Search for the cell housing the specified text and yield its [X, Y] center coordinate. 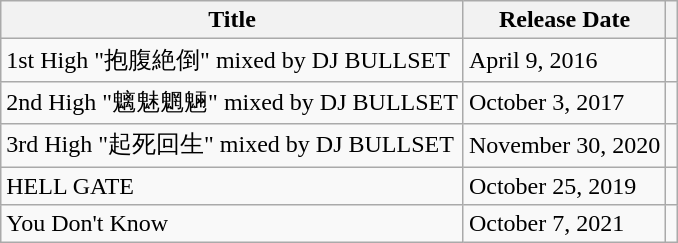
Title [232, 20]
October 25, 2019 [564, 185]
2nd High "魑魅魍魎" mixed by DJ BULLSET [232, 102]
October 3, 2017 [564, 102]
HELL GATE [232, 185]
November 30, 2020 [564, 146]
1st High "抱腹絶倒" mixed by DJ BULLSET [232, 60]
April 9, 2016 [564, 60]
3rd High "起死回生" mixed by DJ BULLSET [232, 146]
You Don't Know [232, 224]
Release Date [564, 20]
October 7, 2021 [564, 224]
